Provide the (X, Y) coordinate of the cell's center where the given text is located.  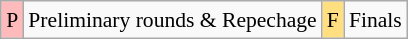
Preliminary rounds & Repechage (172, 20)
F (333, 20)
P (12, 20)
Finals (376, 20)
